Search for the cell housing the specified text and yield its [X, Y] center coordinate. 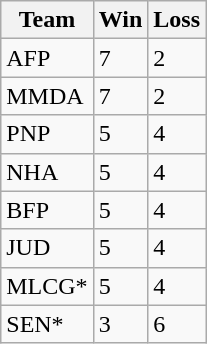
BFP [47, 210]
PNP [47, 134]
MMDA [47, 96]
3 [120, 324]
AFP [47, 58]
Team [47, 20]
Loss [177, 20]
MLCG* [47, 286]
SEN* [47, 324]
Win [120, 20]
JUD [47, 248]
6 [177, 324]
NHA [47, 172]
